Output the [x, y] coordinate of the center of the cell containing the given text.  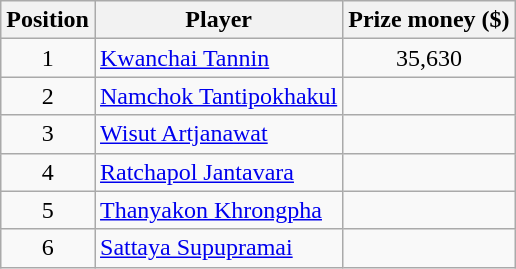
Prize money ($) [429, 20]
Sattaya Supupramai [218, 248]
1 [48, 58]
Wisut Artjanawat [218, 134]
Namchok Tantipokhakul [218, 96]
Position [48, 20]
35,630 [429, 58]
Ratchapol Jantavara [218, 172]
Kwanchai Tannin [218, 58]
3 [48, 134]
4 [48, 172]
6 [48, 248]
Thanyakon Khrongpha [218, 210]
Player [218, 20]
5 [48, 210]
2 [48, 96]
